For the text-containing cell, return its midpoint in [X, Y] coordinate format. 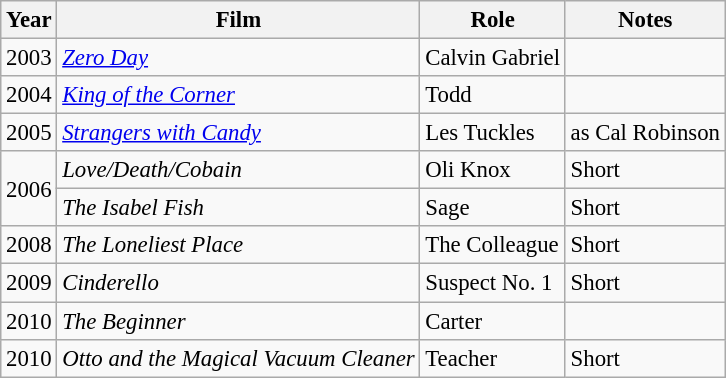
Oli Knox [492, 170]
as Cal Robinson [645, 133]
Suspect No. 1 [492, 283]
2004 [29, 95]
Sage [492, 208]
2006 [29, 188]
2005 [29, 133]
Zero Day [238, 58]
2003 [29, 58]
2009 [29, 283]
Todd [492, 95]
The Loneliest Place [238, 245]
Film [238, 20]
The Isabel Fish [238, 208]
The Beginner [238, 321]
Year [29, 20]
King of the Corner [238, 95]
Strangers with Candy [238, 133]
Calvin Gabriel [492, 58]
Love/Death/Cobain [238, 170]
Otto and the Magical Vacuum Cleaner [238, 358]
Notes [645, 20]
The Colleague [492, 245]
Role [492, 20]
2008 [29, 245]
Les Tuckles [492, 133]
Cinderello [238, 283]
Carter [492, 321]
Teacher [492, 358]
